Pinpoint the cell where the given text exists, returning its [X, Y] midpoint coordinate. 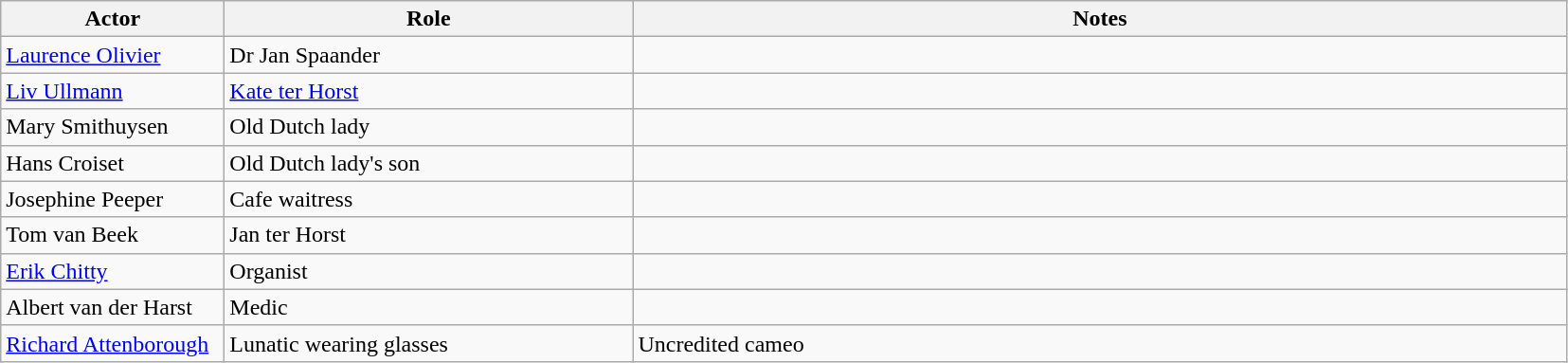
Cafe waitress [428, 199]
Organist [428, 271]
Albert van der Harst [113, 307]
Notes [1100, 19]
Old Dutch lady's son [428, 163]
Hans Croiset [113, 163]
Laurence Olivier [113, 55]
Richard Attenborough [113, 343]
Role [428, 19]
Liv Ullmann [113, 91]
Kate ter Horst [428, 91]
Old Dutch lady [428, 127]
Erik Chitty [113, 271]
Medic [428, 307]
Mary Smithuysen [113, 127]
Lunatic wearing glasses [428, 343]
Uncredited cameo [1100, 343]
Josephine Peeper [113, 199]
Tom van Beek [113, 235]
Actor [113, 19]
Jan ter Horst [428, 235]
Dr Jan Spaander [428, 55]
